Output the (X, Y) coordinate of the center of the cell containing the given text.  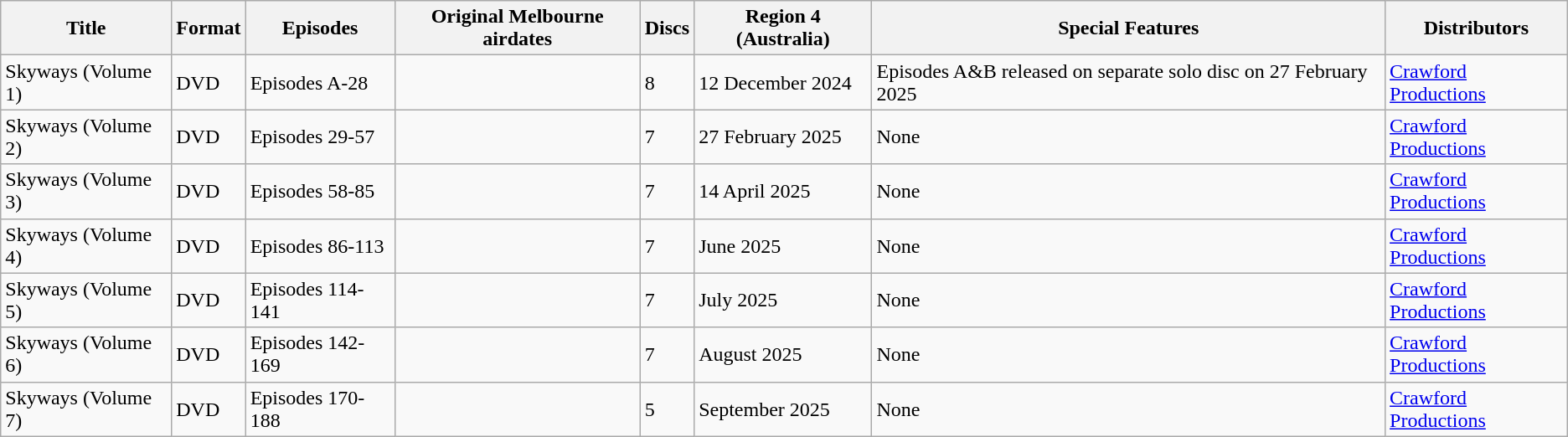
September 2025 (783, 409)
5 (667, 409)
8 (667, 82)
Skyways (Volume 6) (86, 355)
July 2025 (783, 300)
12 December 2024 (783, 82)
27 February 2025 (783, 137)
Format (209, 28)
Episodes 114-141 (320, 300)
Episodes (320, 28)
Region 4 (Australia) (783, 28)
Original Melbourne airdates (518, 28)
14 April 2025 (783, 191)
Skyways (Volume 1) (86, 82)
Episodes 170-188 (320, 409)
Skyways (Volume 4) (86, 246)
June 2025 (783, 246)
Episodes 58-85 (320, 191)
Distributors (1477, 28)
Episodes 142-169 (320, 355)
Special Features (1129, 28)
Episodes A-28 (320, 82)
Title (86, 28)
Episodes 86-113 (320, 246)
Skyways (Volume 3) (86, 191)
Discs (667, 28)
Skyways (Volume 7) (86, 409)
Episodes 29-57 (320, 137)
Episodes A&B released on separate solo disc on 27 February 2025 (1129, 82)
Skyways (Volume 2) (86, 137)
August 2025 (783, 355)
Skyways (Volume 5) (86, 300)
